Pinpoint the cell where the given text exists, returning its (x, y) midpoint coordinate. 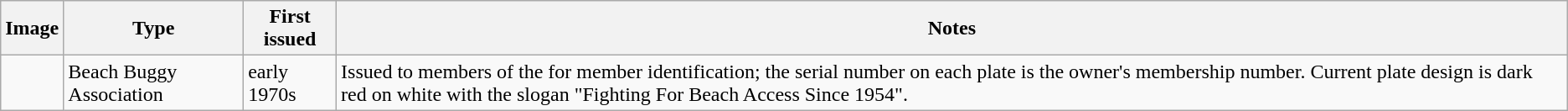
Image (32, 29)
Beach Buggy Association (154, 82)
Notes (952, 29)
First issued (290, 29)
early 1970s (290, 82)
Type (154, 29)
